Output the (x, y) coordinate of the center of the cell containing the given text.  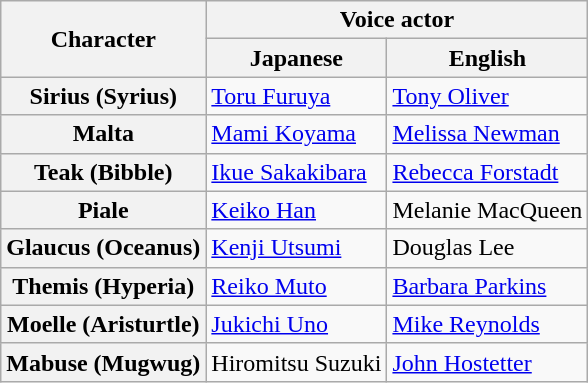
Mami Koyama (296, 134)
Kenji Utsumi (296, 248)
Japanese (296, 58)
Jukichi Uno (296, 324)
Melissa Newman (488, 134)
Mike Reynolds (488, 324)
Piale (104, 210)
Moelle (Aristurtle) (104, 324)
English (488, 58)
Douglas Lee (488, 248)
Malta (104, 134)
Melanie MacQueen (488, 210)
Themis (Hyperia) (104, 286)
Toru Furuya (296, 96)
Teak (Bibble) (104, 172)
Hiromitsu Suzuki (296, 362)
Keiko Han (296, 210)
Character (104, 39)
John Hostetter (488, 362)
Tony Oliver (488, 96)
Reiko Muto (296, 286)
Ikue Sakakibara (296, 172)
Mabuse (Mugwug) (104, 362)
Glaucus (Oceanus) (104, 248)
Rebecca Forstadt (488, 172)
Voice actor (397, 20)
Sirius (Syrius) (104, 96)
Barbara Parkins (488, 286)
